Return (x, y) of the center of cell containing provided text 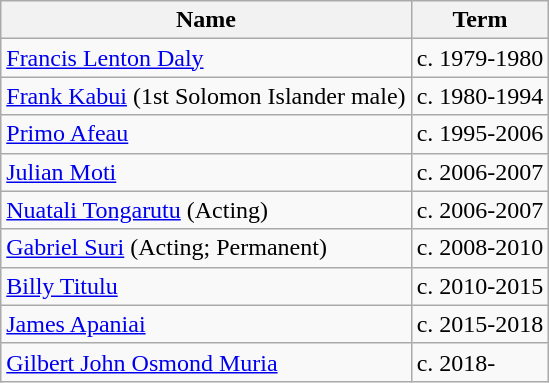
Gabriel Suri (Acting; Permanent) (206, 248)
James Apaniai (206, 324)
c. 2018- (480, 362)
Gilbert John Osmond Muria (206, 362)
c. 1980-1994 (480, 96)
Frank Kabui (1st Solomon Islander male) (206, 96)
Francis Lenton Daly (206, 58)
Julian Moti (206, 172)
c. 1979-1980 (480, 58)
c. 2008-2010 (480, 248)
Name (206, 20)
Billy Titulu (206, 286)
Nuatali Tongarutu (Acting) (206, 210)
c. 1995-2006 (480, 134)
c. 2010-2015 (480, 286)
c. 2015-2018 (480, 324)
Primo Afeau (206, 134)
Term (480, 20)
